Identify which cell holds the provided text, then report its [X, Y] central coordinate. 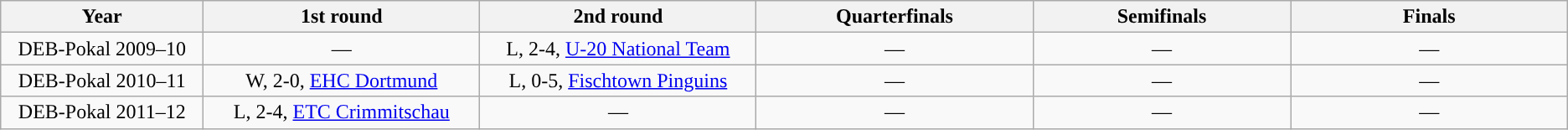
1st round [342, 17]
L, 2-4, ETC Crimmitschau [342, 112]
DEB-Pokal 2010–11 [102, 81]
Quarterfinals [895, 17]
L, 0-5, Fischtown Pinguins [618, 81]
Semifinals [1162, 17]
DEB-Pokal 2011–12 [102, 112]
DEB-Pokal 2009–10 [102, 49]
2nd round [618, 17]
W, 2-0, EHC Dortmund [342, 81]
Finals [1429, 17]
L, 2-4, U-20 National Team [618, 49]
Year [102, 17]
